Identify which cell holds the provided text, then report its (X, Y) central coordinate. 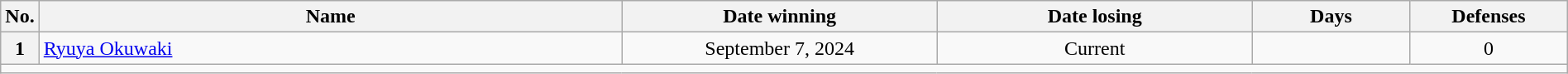
Ryuya Okuwaki (331, 48)
Days (1331, 17)
Defenses (1489, 17)
1 (20, 48)
September 7, 2024 (779, 48)
0 (1489, 48)
Name (331, 17)
Date losing (1095, 17)
No. (20, 17)
Current (1095, 48)
Date winning (779, 17)
